Provide the (X, Y) coordinate of the cell's center where the given text is located.  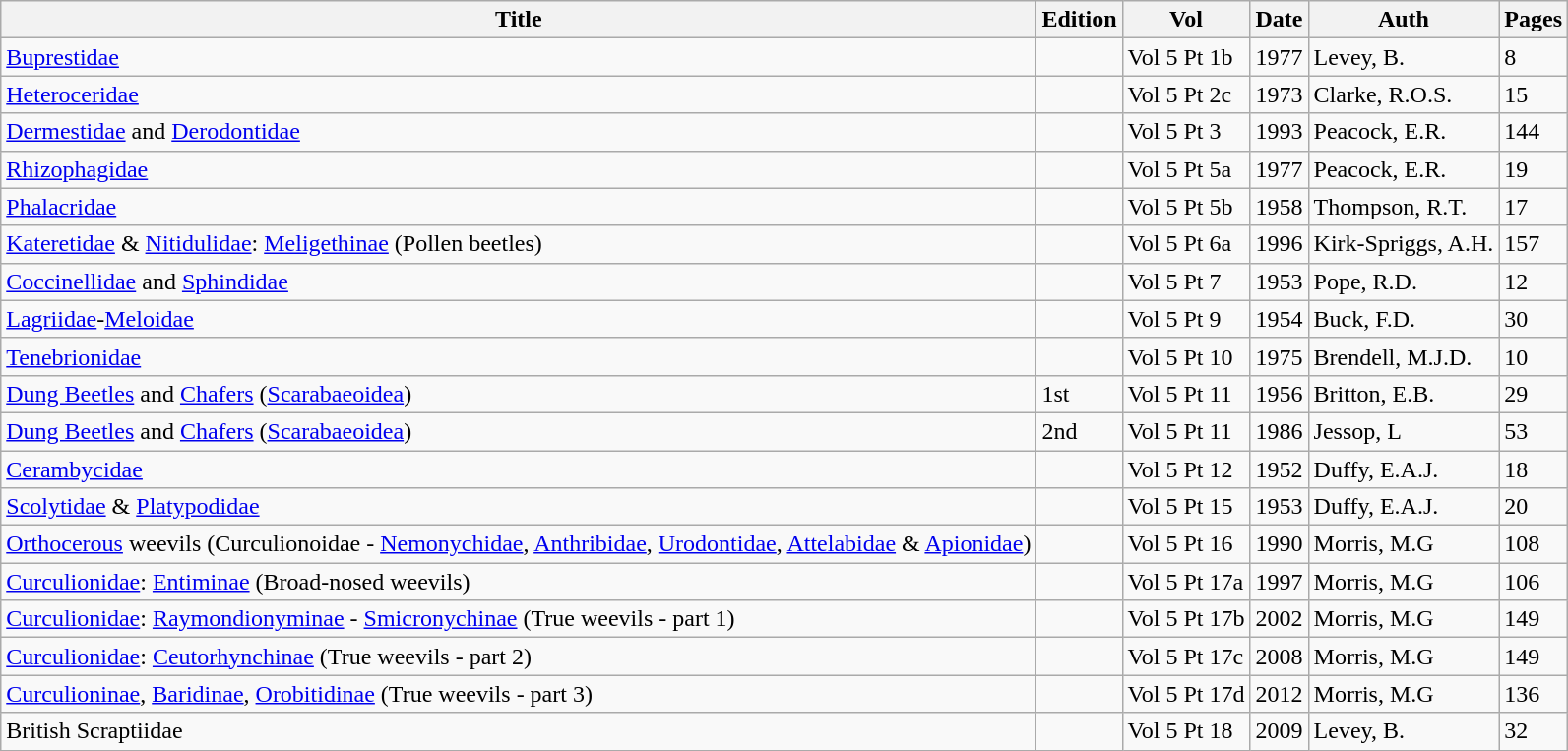
Title (519, 20)
Heteroceridae (519, 94)
Rhizophagidae (519, 169)
Pages (1534, 20)
Vol 5 Pt 17a (1186, 582)
Buprestidae (519, 57)
Vol 5 Pt 6a (1186, 244)
2008 (1280, 657)
1958 (1280, 207)
Thompson, R.T. (1404, 207)
Vol 5 Pt 9 (1186, 319)
2002 (1280, 619)
Vol 5 Pt 15 (1186, 507)
30 (1534, 319)
1993 (1280, 132)
Phalacridae (519, 207)
1975 (1280, 356)
108 (1534, 544)
53 (1534, 431)
1954 (1280, 319)
20 (1534, 507)
1997 (1280, 582)
18 (1534, 469)
Tenebrionidae (519, 356)
Vol (1186, 20)
19 (1534, 169)
Lagriidae-Meloidae (519, 319)
Coccinellidae and Sphindidae (519, 282)
Vol 5 Pt 3 (1186, 132)
2nd (1079, 431)
Edition (1079, 20)
Vol 5 Pt 10 (1186, 356)
1st (1079, 394)
Vol 5 Pt 17c (1186, 657)
Vol 5 Pt 17d (1186, 694)
Clarke, R.O.S. (1404, 94)
32 (1534, 731)
157 (1534, 244)
Vol 5 Pt 1b (1186, 57)
Vol 5 Pt 17b (1186, 619)
Vol 5 Pt 18 (1186, 731)
1952 (1280, 469)
Vol 5 Pt 12 (1186, 469)
106 (1534, 582)
2009 (1280, 731)
1996 (1280, 244)
Orthocerous weevils (Curculionoidae - Nemonychidae, Anthribidae, Urodontidae, Attelabidae & Apionidae) (519, 544)
1956 (1280, 394)
8 (1534, 57)
Brendell, M.J.D. (1404, 356)
Curculionidae: Ceutorhynchinae (True weevils - part 2) (519, 657)
1986 (1280, 431)
Curculioninae, Baridinae, Orobitidinae (True weevils - part 3) (519, 694)
29 (1534, 394)
144 (1534, 132)
Kateretidae & Nitidulidae: Meligethinae (Pollen beetles) (519, 244)
Kirk-Spriggs, A.H. (1404, 244)
Buck, F.D. (1404, 319)
2012 (1280, 694)
136 (1534, 694)
Pope, R.D. (1404, 282)
12 (1534, 282)
15 (1534, 94)
Dermestidae and Derodontidae (519, 132)
17 (1534, 207)
Vol 5 Pt 2c (1186, 94)
Auth (1404, 20)
Curculionidae: Entiminae (Broad-nosed weevils) (519, 582)
Cerambycidae (519, 469)
1973 (1280, 94)
Vol 5 Pt 5a (1186, 169)
Date (1280, 20)
Vol 5 Pt 7 (1186, 282)
Curculionidae: Raymondionyminae - Smicronychinae (True weevils - part 1) (519, 619)
British Scraptiidae (519, 731)
1990 (1280, 544)
10 (1534, 356)
Britton, E.B. (1404, 394)
Vol 5 Pt 16 (1186, 544)
Vol 5 Pt 5b (1186, 207)
Scolytidae & Platypodidae (519, 507)
Jessop, L (1404, 431)
